Find where the given text appears and provide that cell's center as [x, y] coordinate. 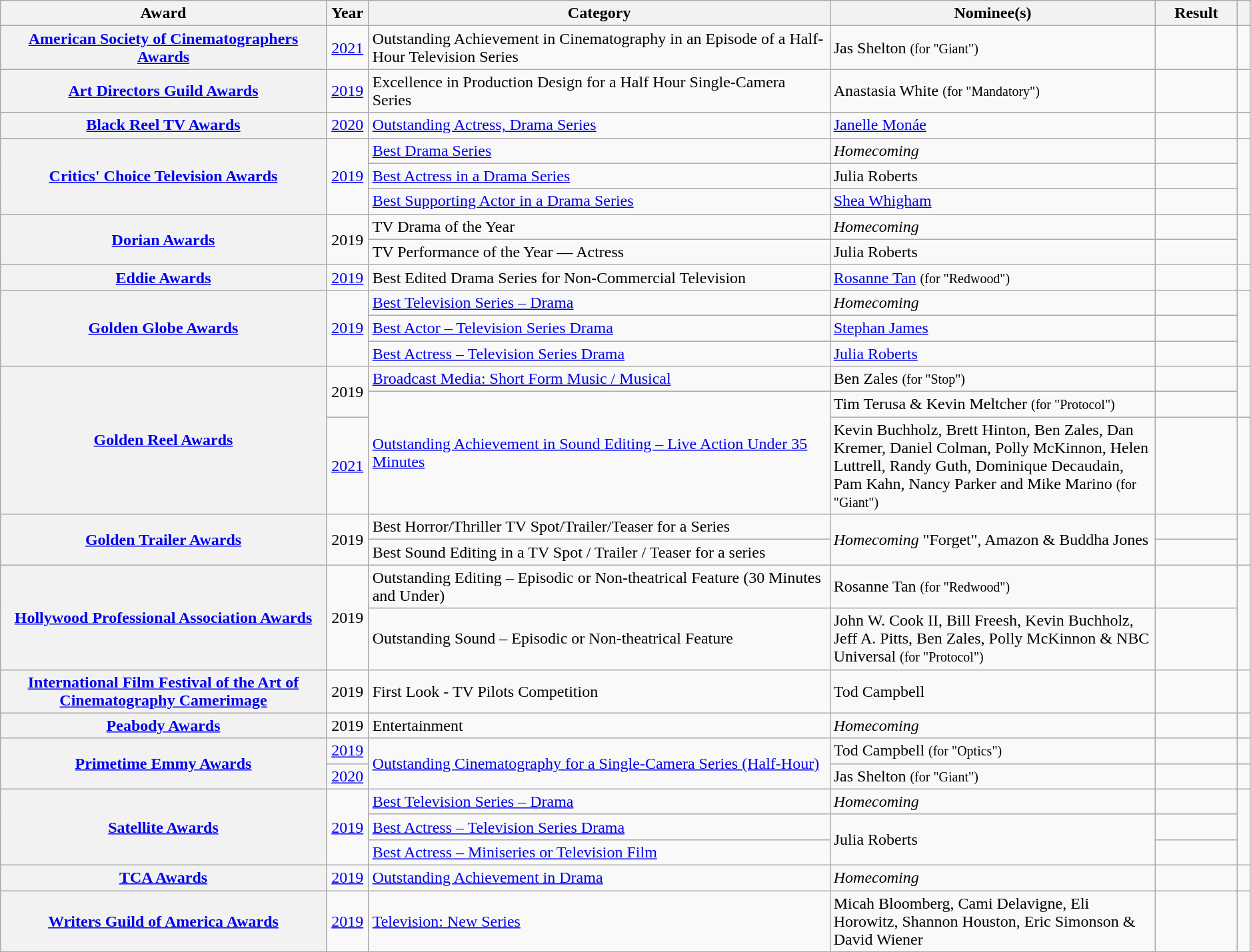
Best Drama Series [599, 151]
Best Edited Drama Series for Non-Commercial Television [599, 277]
Satellite Awards [164, 827]
Year [347, 13]
TV Drama of the Year [599, 227]
Category [599, 13]
Golden Reel Awards [164, 440]
First Look - TV Pilots Competition [599, 692]
Entertainment [599, 725]
Shea Whigham [993, 201]
Broadcast Media: Short Form Music / Musical [599, 379]
Outstanding Achievement in Cinematography in an Episode of a Half-Hour Television Series [599, 48]
Peabody Awards [164, 725]
Tod Campbell [993, 692]
Outstanding Actress, Drama Series [599, 125]
Golden Globe Awards [164, 328]
Hollywood Professional Association Awards [164, 617]
Outstanding Cinematography for a Single-Camera Series (Half-Hour) [599, 763]
Writers Guild of America Awards [164, 921]
Outstanding Sound – Episodic or Non-theatrical Feature [599, 639]
John W. Cook II, Bill Freesh, Kevin Buchholz, Jeff A. Pitts, Ben Zales, Polly McKinnon & NBC Universal (for "Protocol") [993, 639]
Outstanding Editing – Episodic or Non-theatrical Feature (30 Minutes and Under) [599, 586]
Tod Campbell (for "Optics") [993, 751]
Best Actress – Miniseries or Television Film [599, 852]
Nominee(s) [993, 13]
Best Actress in a Drama Series [599, 176]
Tim Terusa & Kevin Meltcher (for "Protocol") [993, 404]
Best Supporting Actor in a Drama Series [599, 201]
Primetime Emmy Awards [164, 763]
Award [164, 13]
Dorian Awards [164, 239]
Outstanding Achievement in Sound Editing – Live Action Under 35 Minutes [599, 453]
Homecoming "Forget", Amazon & Buddha Jones [993, 540]
Black Reel TV Awards [164, 125]
Micah Bloomberg, Cami Delavigne, Eli Horowitz, Shannon Houston, Eric Simonson & David Wiener [993, 921]
Golden Trailer Awards [164, 540]
Best Horror/Thriller TV Spot/Trailer/Teaser for a Series [599, 527]
Eddie Awards [164, 277]
American Society of Cinematographers Awards [164, 48]
Critics' Choice Television Awards [164, 176]
TCA Awards [164, 877]
Television: New Series [599, 921]
Best Sound Editing in a TV Spot / Trailer / Teaser for a series [599, 552]
Excellence in Production Design for a Half Hour Single-Camera Series [599, 91]
International Film Festival of the Art of Cinematography Camerimage [164, 692]
Best Actor – Television Series Drama [599, 328]
Stephan James [993, 328]
Art Directors Guild Awards [164, 91]
TV Performance of the Year — Actress [599, 252]
Result [1196, 13]
Janelle Monáe [993, 125]
Ben Zales (for "Stop") [993, 379]
Anastasia White (for "Mandatory") [993, 91]
Outstanding Achievement in Drama [599, 877]
